Pinpoint the cell where the given text exists, returning its [x, y] midpoint coordinate. 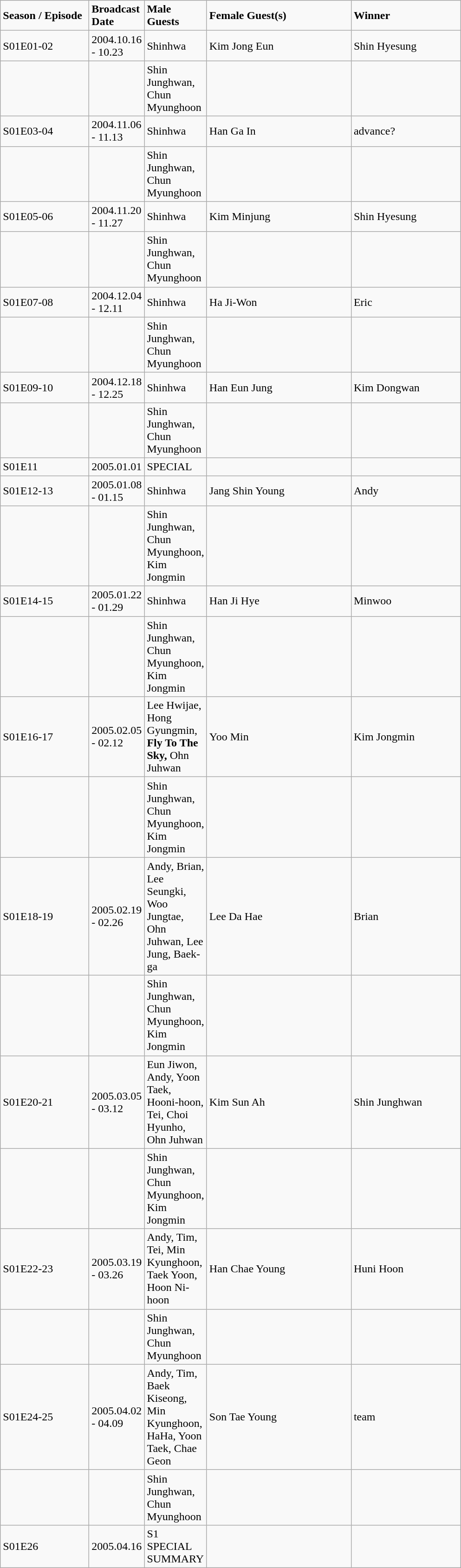
Andy, Brian, Lee Seungki, Woo Jungtae, Ohn Juhwan, Lee Jung, Baek-ga [175, 916]
2004.12.04 - 12.11 [117, 302]
2005.02.05 - 02.12 [117, 737]
2005.01.08 - 01.15 [117, 490]
Han Ji Hye [279, 602]
Andy, Tim, Tei, Min Kyunghoon, Taek Yoon, Hoon Ni-hoon [175, 1269]
2005.01.22 - 01.29 [117, 602]
Kim Sun Ah [279, 1102]
Season / Episode [45, 16]
S01E16-17 [45, 737]
S01E09-10 [45, 387]
Andy, Tim, Baek Kiseong, Min Kyunghoon, HaHa, Yoon Taek, Chae Geon [175, 1417]
S01E01-02 [45, 45]
Kim Jong Eun [279, 45]
2005.02.19 - 02.26 [117, 916]
2005.04.16 [117, 1546]
2005.03.19 - 03.26 [117, 1269]
Shin Junghwan [406, 1102]
Son Tae Young [279, 1417]
Han Chae Young [279, 1269]
SPECIAL [175, 467]
Kim Jongmin [406, 737]
S01E22-23 [45, 1269]
Male Guests [175, 16]
S01E03-04 [45, 131]
S01E26 [45, 1546]
S01E07-08 [45, 302]
2005.04.02 - 04.09 [117, 1417]
2005.03.05 - 03.12 [117, 1102]
advance? [406, 131]
Kim Minjung [279, 216]
S01E11 [45, 467]
Andy [406, 490]
S01E05-06 [45, 216]
2005.01.01 [117, 467]
Eric [406, 302]
Han Ga In [279, 131]
Winner [406, 16]
S01E20-21 [45, 1102]
Ha Ji-Won [279, 302]
Jang Shin Young [279, 490]
Broadcast Date [117, 16]
Lee Da Hae [279, 916]
S01E14-15 [45, 602]
Brian [406, 916]
Han Eun Jung [279, 387]
Huni Hoon [406, 1269]
2004.11.06 - 11.13 [117, 131]
team [406, 1417]
S01E18-19 [45, 916]
Yoo Min [279, 737]
Minwoo [406, 602]
Kim Dongwan [406, 387]
2004.11.20 - 11.27 [117, 216]
S01E24-25 [45, 1417]
Female Guest(s) [279, 16]
S1 SPECIAL SUMMARY [175, 1546]
2004.10.16 - 10.23 [117, 45]
2004.12.18 - 12.25 [117, 387]
Eun Jiwon, Andy, Yoon Taek, Hooni-hoon, Tei, Choi Hyunho, Ohn Juhwan [175, 1102]
Lee Hwijae, Hong Gyungmin, Fly To The Sky, Ohn Juhwan [175, 737]
S01E12-13 [45, 490]
